Capture the cell that displays the provided text and extract its [X, Y] central coordinate. 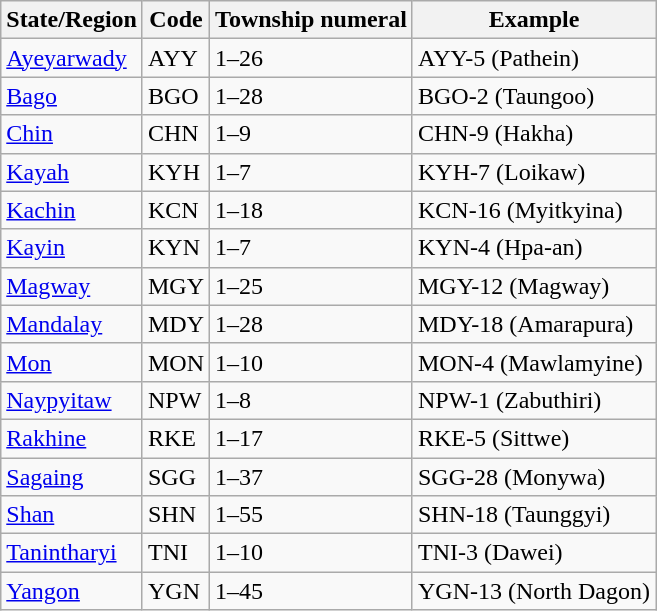
1–17 [312, 438]
Code [176, 20]
BGO [176, 96]
Yangon [72, 591]
Naypyitaw [72, 400]
Ayeyarwady [72, 58]
KYN-4 (Hpa-an) [534, 248]
MGY-12 (Magway) [534, 286]
CHN-9 (Hakha) [534, 134]
MON-4 (Mawlamyine) [534, 362]
CHN [176, 134]
SHN-18 (Taunggyi) [534, 515]
KCN-16 (Myitkyina) [534, 210]
Township numeral [312, 20]
MDY-18 (Amarapura) [534, 324]
Shan [72, 515]
Example [534, 20]
1–37 [312, 477]
MGY [176, 286]
BGO-2 (Taungoo) [534, 96]
1–26 [312, 58]
KYH-7 (Loikaw) [534, 172]
1–9 [312, 134]
Bago [72, 96]
1–45 [312, 591]
State/Region [72, 20]
MDY [176, 324]
SHN [176, 515]
NPW-1 (Zabuthiri) [534, 400]
MON [176, 362]
Magway [72, 286]
SGG [176, 477]
KYH [176, 172]
SGG-28 (Monywa) [534, 477]
YGN-13 (North Dagon) [534, 591]
KYN [176, 248]
Kachin [72, 210]
RKE-5 (Sittwe) [534, 438]
Mon [72, 362]
TNI [176, 553]
1–55 [312, 515]
NPW [176, 400]
RKE [176, 438]
AYY [176, 58]
TNI-3 (Dawei) [534, 553]
YGN [176, 591]
AYY-5 (Pathein) [534, 58]
Tanintharyi [72, 553]
KCN [176, 210]
Sagaing [72, 477]
1–25 [312, 286]
1–8 [312, 400]
Kayin [72, 248]
Mandalay [72, 324]
Chin [72, 134]
Kayah [72, 172]
Rakhine [72, 438]
1–18 [312, 210]
